From the cell containing the given text, extract its center point as (X, Y) coordinate. 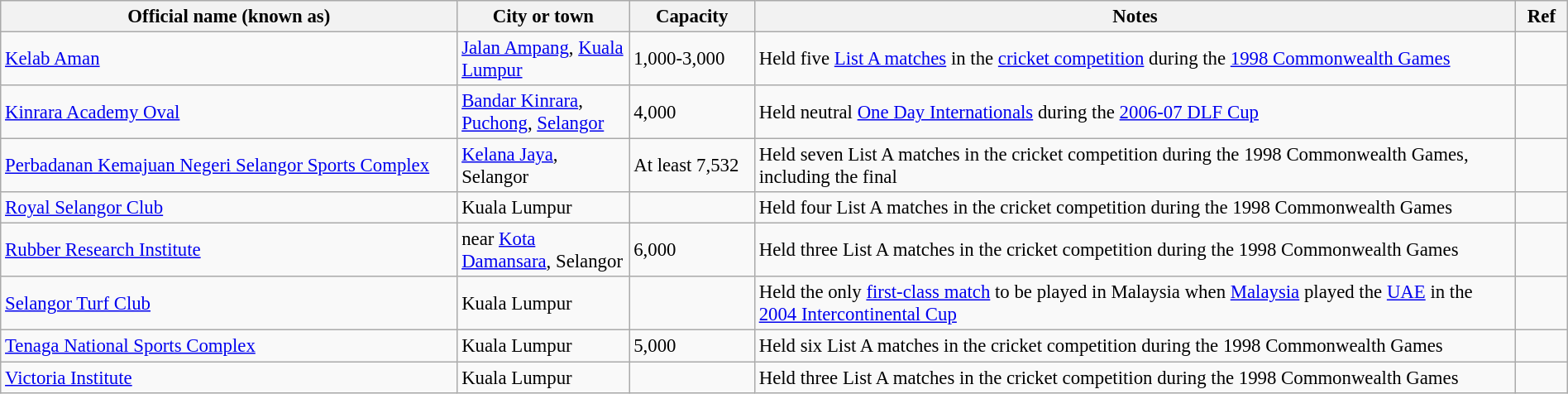
Notes (1135, 17)
6,000 (692, 250)
Held four List A matches in the cricket competition during the 1998 Commonwealth Games (1135, 208)
Official name (known as) (229, 17)
Tenaga National Sports Complex (229, 346)
Held neutral One Day Internationals during the 2006-07 DLF Cup (1135, 113)
Held seven List A matches in the cricket competition during the 1998 Commonwealth Games, including the final (1135, 166)
Kinrara Academy Oval (229, 113)
Victoria Institute (229, 377)
Held five List A matches in the cricket competition during the 1998 Commonwealth Games (1135, 60)
1,000-3,000 (692, 60)
City or town (543, 17)
Selangor Turf Club (229, 303)
Royal Selangor Club (229, 208)
Jalan Ampang, Kuala Lumpur (543, 60)
At least 7,532 (692, 166)
Ref (1542, 17)
Capacity (692, 17)
Rubber Research Institute (229, 250)
near Kota Damansara, Selangor (543, 250)
Perbadanan Kemajuan Negeri Selangor Sports Complex (229, 166)
Kelana Jaya, Selangor (543, 166)
5,000 (692, 346)
Held six List A matches in the cricket competition during the 1998 Commonwealth Games (1135, 346)
4,000 (692, 113)
Kelab Aman (229, 60)
Bandar Kinrara, Puchong, Selangor (543, 113)
Held the only first-class match to be played in Malaysia when Malaysia played the UAE in the 2004 Intercontinental Cup (1135, 303)
